For the text-containing cell, return its midpoint in (x, y) coordinate format. 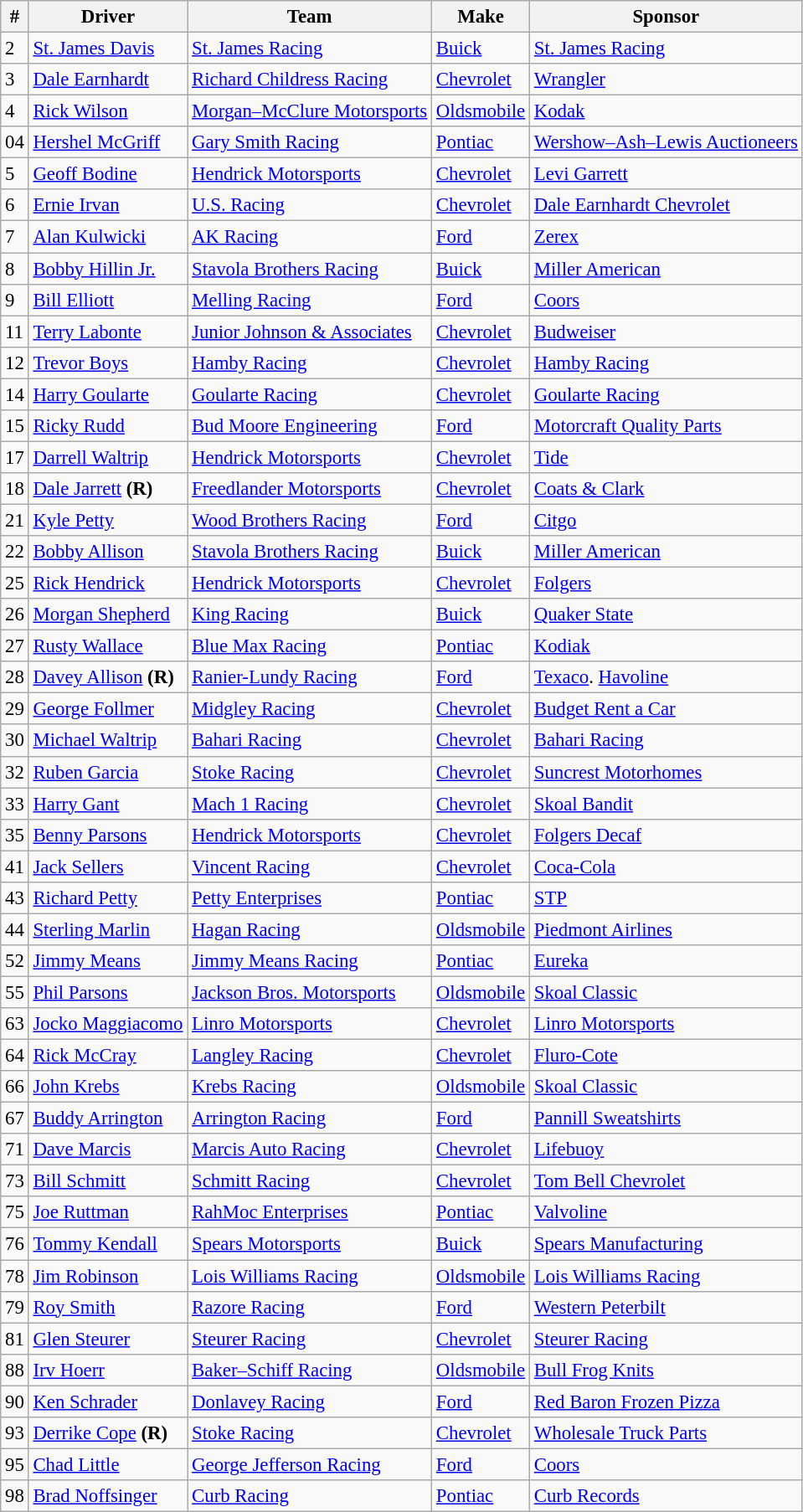
U.S. Racing (310, 205)
Budweiser (666, 332)
Irv Hoerr (108, 1370)
Langley Racing (310, 1056)
Folgers Decaf (666, 835)
Richard Petty (108, 898)
Western Peterbilt (666, 1307)
Coats & Clark (666, 489)
93 (15, 1433)
St. James Davis (108, 49)
29 (15, 709)
Dale Jarrett (R) (108, 489)
Morgan–McClure Motorsports (310, 111)
Marcis Auto Racing (310, 1149)
Make (481, 17)
28 (15, 677)
52 (15, 961)
Glen Steurer (108, 1339)
Morgan Shepherd (108, 615)
Hagan Racing (310, 929)
8 (15, 269)
17 (15, 457)
Citgo (666, 520)
11 (15, 332)
63 (15, 1024)
5 (15, 174)
Richard Childress Racing (310, 80)
95 (15, 1464)
Mach 1 Racing (310, 804)
Blue Max Racing (310, 646)
Chad Little (108, 1464)
21 (15, 520)
Jimmy Means (108, 961)
# (15, 17)
Geoff Bodine (108, 174)
30 (15, 741)
Dale Earnhardt Chevrolet (666, 205)
Darrell Waltrip (108, 457)
STP (666, 898)
Tom Bell Chevrolet (666, 1181)
Bill Schmitt (108, 1181)
Team (310, 17)
04 (15, 142)
Pannill Sweatshirts (666, 1119)
Krebs Racing (310, 1087)
Phil Parsons (108, 992)
Rick Wilson (108, 111)
Roy Smith (108, 1307)
Benny Parsons (108, 835)
75 (15, 1213)
35 (15, 835)
Jim Robinson (108, 1276)
Bud Moore Engineering (310, 426)
9 (15, 300)
Terry Labonte (108, 332)
Wood Brothers Racing (310, 520)
Harry Goularte (108, 394)
14 (15, 394)
Melling Racing (310, 300)
Jocko Maggiacomo (108, 1024)
43 (15, 898)
Vincent Racing (310, 867)
Texaco. Havoline (666, 677)
Wrangler (666, 80)
Junior Johnson & Associates (310, 332)
81 (15, 1339)
Dale Earnhardt (108, 80)
Fluro-Cote (666, 1056)
7 (15, 237)
Trevor Boys (108, 363)
Valvoline (666, 1213)
Piedmont Airlines (666, 929)
Ernie Irvan (108, 205)
55 (15, 992)
Kyle Petty (108, 520)
90 (15, 1401)
27 (15, 646)
71 (15, 1149)
Eureka (666, 961)
Brad Noffsinger (108, 1496)
64 (15, 1056)
John Krebs (108, 1087)
78 (15, 1276)
76 (15, 1244)
25 (15, 584)
Dave Marcis (108, 1149)
Petty Enterprises (310, 898)
Derrike Cope (R) (108, 1433)
Kodak (666, 111)
12 (15, 363)
Sponsor (666, 17)
Alan Kulwicki (108, 237)
Kodiak (666, 646)
Harry Gant (108, 804)
Ken Schrader (108, 1401)
33 (15, 804)
Curb Records (666, 1496)
Skoal Bandit (666, 804)
Spears Manufacturing (666, 1244)
79 (15, 1307)
3 (15, 80)
Levi Garrett (666, 174)
Joe Ruttman (108, 1213)
88 (15, 1370)
Budget Rent a Car (666, 709)
Suncrest Motorhomes (666, 772)
26 (15, 615)
Donlavey Racing (310, 1401)
Lifebuoy (666, 1149)
Davey Allison (R) (108, 677)
Spears Motorsports (310, 1244)
George Follmer (108, 709)
Jack Sellers (108, 867)
George Jefferson Racing (310, 1464)
King Racing (310, 615)
Bill Elliott (108, 300)
Quaker State (666, 615)
Ricky Rudd (108, 426)
Michael Waltrip (108, 741)
Tide (666, 457)
Curb Racing (310, 1496)
Ranier-Lundy Racing (310, 677)
66 (15, 1087)
98 (15, 1496)
Jimmy Means Racing (310, 961)
32 (15, 772)
Schmitt Racing (310, 1181)
Zerex (666, 237)
Bobby Allison (108, 552)
6 (15, 205)
Sterling Marlin (108, 929)
Bull Frog Knits (666, 1370)
Folgers (666, 584)
4 (15, 111)
Arrington Racing (310, 1119)
Hershel McGriff (108, 142)
Coca-Cola (666, 867)
44 (15, 929)
22 (15, 552)
Tommy Kendall (108, 1244)
18 (15, 489)
Freedlander Motorsports (310, 489)
67 (15, 1119)
AK Racing (310, 237)
Gary Smith Racing (310, 142)
Wholesale Truck Parts (666, 1433)
Bobby Hillin Jr. (108, 269)
Razore Racing (310, 1307)
2 (15, 49)
RahMoc Enterprises (310, 1213)
Ruben Garcia (108, 772)
Midgley Racing (310, 709)
Rick Hendrick (108, 584)
Red Baron Frozen Pizza (666, 1401)
73 (15, 1181)
Baker–Schiff Racing (310, 1370)
Jackson Bros. Motorsports (310, 992)
Buddy Arrington (108, 1119)
41 (15, 867)
Rusty Wallace (108, 646)
Driver (108, 17)
Wershow–Ash–Lewis Auctioneers (666, 142)
15 (15, 426)
Rick McCray (108, 1056)
Motorcraft Quality Parts (666, 426)
